Find where the given text appears and provide that cell's center as (x, y) coordinate. 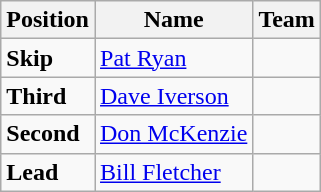
Dave Iverson (173, 96)
Second (48, 134)
Don McKenzie (173, 134)
Team (287, 20)
Position (48, 20)
Third (48, 96)
Bill Fletcher (173, 172)
Lead (48, 172)
Skip (48, 58)
Name (173, 20)
Pat Ryan (173, 58)
